Pinpoint the cell where the given text exists, returning its (X, Y) midpoint coordinate. 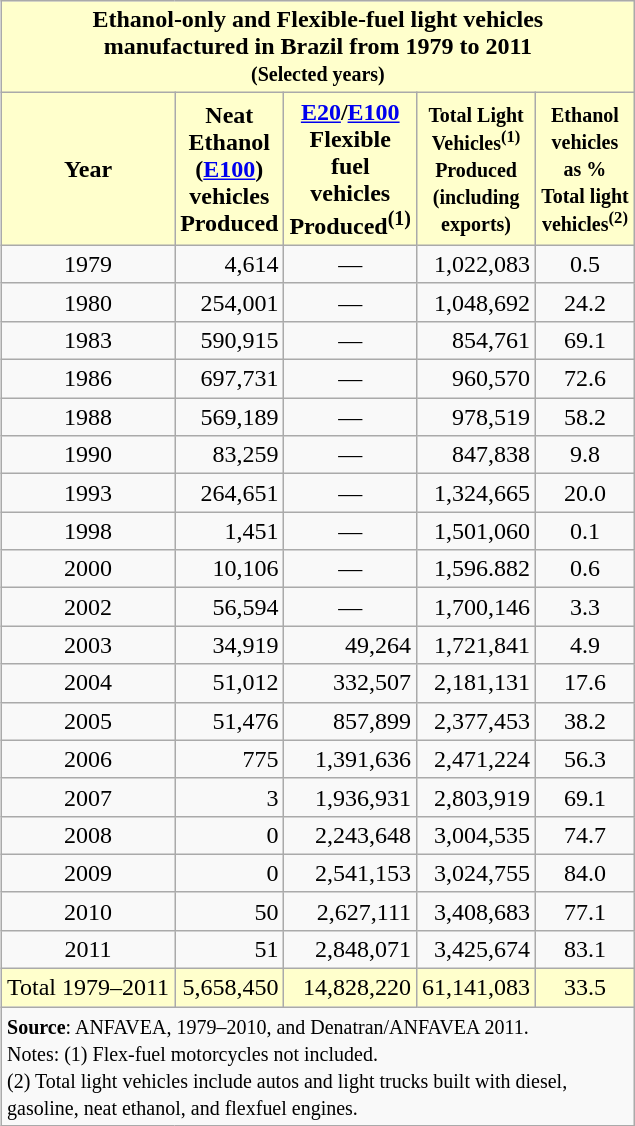
1,721,841 (476, 645)
0.5 (586, 264)
56,594 (230, 607)
1988 (88, 417)
77.1 (586, 911)
2,243,648 (350, 835)
1986 (88, 379)
Ethanolvehicles as %Total light vehicles(2) (586, 170)
1990 (88, 455)
49,264 (350, 645)
Total 1979–2011 (88, 988)
857,899 (350, 721)
5,658,450 (230, 988)
2009 (88, 873)
2,541,153 (350, 873)
51 (230, 949)
61,141,083 (476, 988)
1,700,146 (476, 607)
2,181,131 (476, 683)
1983 (88, 340)
Total Light Vehicles(1) Produced (including exports) (476, 170)
2007 (88, 797)
569,189 (230, 417)
2005 (88, 721)
3,024,755 (476, 873)
254,001 (230, 302)
2,803,919 (476, 797)
264,651 (230, 493)
1,451 (230, 531)
1,596.882 (476, 569)
1979 (88, 264)
2,377,453 (476, 721)
58.2 (586, 417)
4.9 (586, 645)
72.6 (586, 379)
2006 (88, 759)
960,570 (476, 379)
1,936,931 (350, 797)
697,731 (230, 379)
NeatEthanol (E100) vehicles Produced (230, 170)
20.0 (586, 493)
Ethanol-only and Flexible-fuel light vehicles manufactured in Brazil from 1979 to 2011 (Selected years) (318, 47)
50 (230, 911)
2000 (88, 569)
3.3 (586, 607)
51,476 (230, 721)
0.1 (586, 531)
34,919 (230, 645)
4,614 (230, 264)
978,519 (476, 417)
1998 (88, 531)
E20/E100 Flexible fuel vehicles Produced(1) (350, 170)
17.6 (586, 683)
2008 (88, 835)
3 (230, 797)
1,501,060 (476, 531)
854,761 (476, 340)
3,004,535 (476, 835)
0.6 (586, 569)
1,324,665 (476, 493)
2010 (88, 911)
1,391,636 (350, 759)
56.3 (586, 759)
2,471,224 (476, 759)
775 (230, 759)
10,106 (230, 569)
38.2 (586, 721)
83,259 (230, 455)
2004 (88, 683)
9.8 (586, 455)
83.1 (586, 949)
332,507 (350, 683)
590,915 (230, 340)
74.7 (586, 835)
1,022,083 (476, 264)
847,838 (476, 455)
2011 (88, 949)
1993 (88, 493)
1980 (88, 302)
14,828,220 (350, 988)
3,425,674 (476, 949)
24.2 (586, 302)
2002 (88, 607)
Year (88, 170)
51,012 (230, 683)
3,408,683 (476, 911)
2,627,111 (350, 911)
33.5 (586, 988)
2,848,071 (350, 949)
84.0 (586, 873)
2003 (88, 645)
1,048,692 (476, 302)
